Return the [x, y] coordinate for the center point of the cell that contains the specified text.  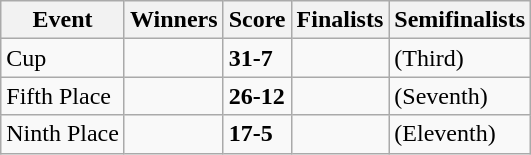
Ninth Place [63, 134]
Fifth Place [63, 96]
17-5 [257, 134]
(Seventh) [460, 96]
Semifinalists [460, 20]
Score [257, 20]
Cup [63, 58]
31-7 [257, 58]
Finalists [340, 20]
(Eleventh) [460, 134]
(Third) [460, 58]
Event [63, 20]
Winners [174, 20]
26-12 [257, 96]
